From the cell containing the given text, extract its center point as [X, Y] coordinate. 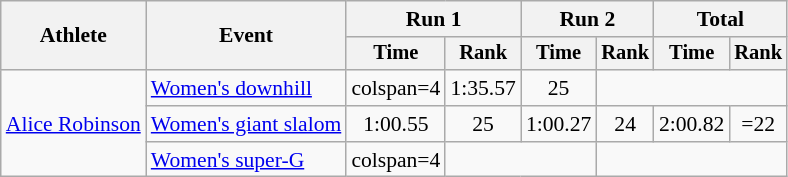
1:00.27 [558, 124]
Event [246, 36]
Run 1 [434, 19]
colspan=4 [396, 88]
1:00.55 [396, 124]
Women's downhill [246, 88]
Athlete [74, 36]
Run 2 [588, 19]
Women's giant slalom [246, 124]
Alice Robinson [74, 124]
2:00.82 [692, 124]
=22 [758, 124]
24 [625, 124]
1:35.57 [482, 88]
Total [720, 19]
